Determine the (X, Y) coordinate at the center of the cell enclosing the given text.  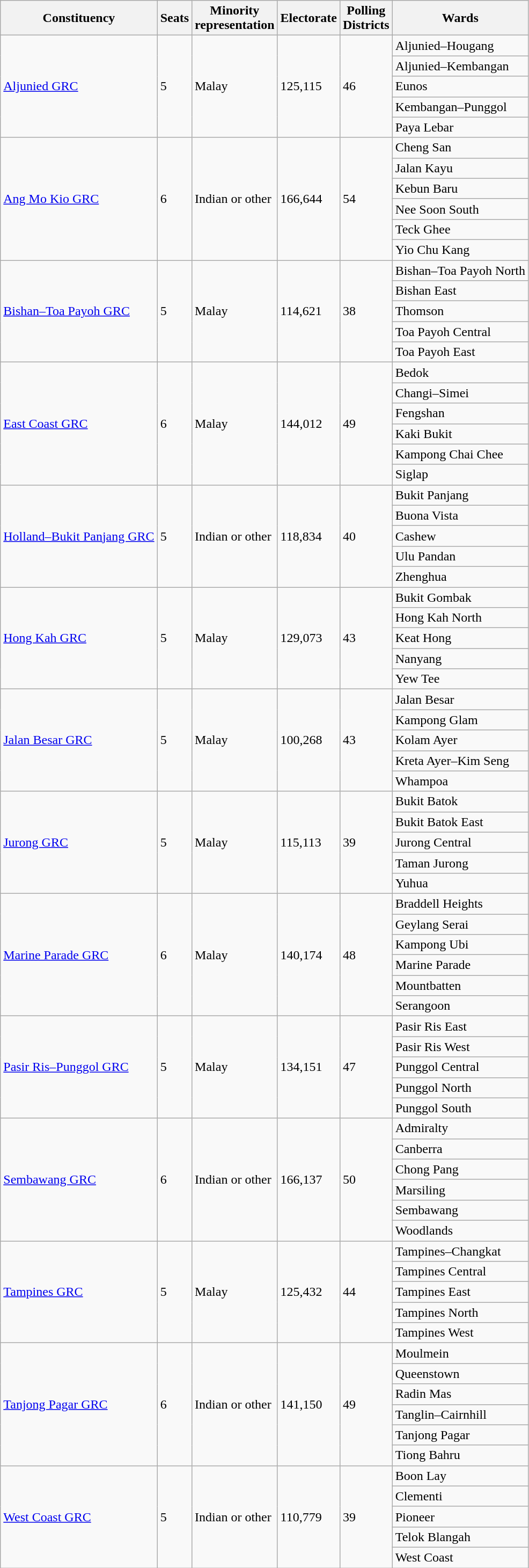
Electorate (308, 18)
166,137 (308, 1179)
Kampong Ubi (460, 945)
44 (366, 1292)
Tiong Bahru (460, 1455)
Fengshan (460, 413)
110,779 (308, 1516)
Cheng San (460, 148)
40 (366, 536)
Clementi (460, 1496)
Tampines East (460, 1292)
Kembangan–Punggol (460, 107)
Punggol North (460, 1088)
Aljunied–Hougang (460, 46)
166,644 (308, 199)
Pasir Ris–Punggol GRC (79, 1067)
Tampines GRC (79, 1292)
Punggol South (460, 1108)
Kampong Chai Chee (460, 454)
Siglap (460, 475)
East Coast GRC (79, 424)
Bukit Panjang (460, 495)
54 (366, 199)
Ang Mo Kio GRC (79, 199)
100,268 (308, 740)
Queenstown (460, 1374)
Tanjong Pagar (460, 1435)
West Coast GRC (79, 1516)
114,621 (308, 311)
Pioneer (460, 1516)
Toa Payoh Central (460, 332)
Tampines North (460, 1312)
Bishan East (460, 291)
Nee Soon South (460, 209)
48 (366, 954)
Kolam Ayer (460, 740)
Moulmein (460, 1353)
Seats (174, 18)
Constituency (79, 18)
Kreta Ayer–Kim Seng (460, 761)
Minorityrepresentation (235, 18)
Chong Pang (460, 1169)
Yio Chu Kang (460, 250)
Jalan Besar GRC (79, 740)
Thomson (460, 311)
Kaki Bukit (460, 434)
Bukit Batok East (460, 822)
Telok Blangah (460, 1537)
134,151 (308, 1067)
141,150 (308, 1404)
West Coast (460, 1557)
Mountbatten (460, 986)
Tampines West (460, 1333)
Hong Kah GRC (79, 638)
Hong Kah North (460, 618)
Changi–Simei (460, 393)
Toa Payoh East (460, 352)
Whampoa (460, 781)
118,834 (308, 536)
Kebun Baru (460, 188)
Tanjong Pagar GRC (79, 1404)
125,432 (308, 1292)
Pasir Ris West (460, 1047)
Jalan Besar (460, 699)
Jalan Kayu (460, 168)
38 (366, 311)
115,113 (308, 842)
Yuhua (460, 883)
Geylang Serai (460, 924)
144,012 (308, 424)
129,073 (308, 638)
46 (366, 86)
Bishan–Toa Payoh GRC (79, 311)
Woodlands (460, 1230)
Teck Ghee (460, 229)
Zhenghua (460, 577)
Buona Vista (460, 515)
47 (366, 1067)
Sembawang (460, 1210)
Pasir Ris East (460, 1026)
Tampines–Changkat (460, 1251)
Radin Mas (460, 1394)
Wards (460, 18)
Yew Tee (460, 679)
Nanyang (460, 659)
Serangoon (460, 1006)
Braddell Heights (460, 903)
Tampines Central (460, 1272)
Marine Parade GRC (79, 954)
Cashew (460, 536)
Taman Jurong (460, 863)
Tanglin–Cairnhill (460, 1414)
Holland–Bukit Panjang GRC (79, 536)
Jurong Central (460, 842)
Punggol Central (460, 1067)
Sembawang GRC (79, 1179)
Kampong Glam (460, 720)
Aljunied–Kembangan (460, 66)
50 (366, 1179)
Ulu Pandan (460, 556)
Paya Lebar (460, 127)
Bukit Batok (460, 801)
PollingDistricts (366, 18)
Admiralty (460, 1128)
Bukit Gombak (460, 597)
125,115 (308, 86)
Canberra (460, 1149)
Marine Parade (460, 965)
Marsiling (460, 1190)
Aljunied GRC (79, 86)
Keat Hong (460, 638)
Bishan–Toa Payoh North (460, 270)
Bedok (460, 373)
Jurong GRC (79, 842)
140,174 (308, 954)
Boon Lay (460, 1476)
Eunos (460, 86)
